Output the (x, y) coordinate of the center of the cell containing the given text.  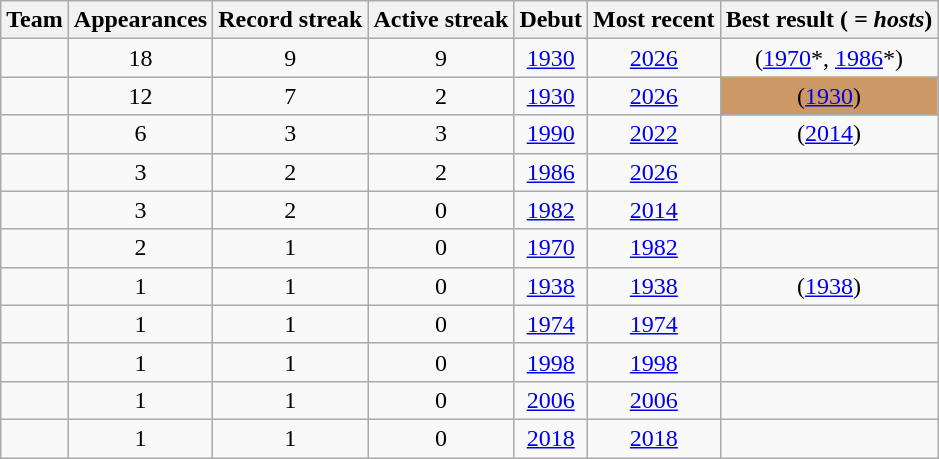
2022 (654, 134)
1990 (551, 134)
18 (140, 58)
7 (290, 96)
Appearances (140, 20)
Active streak (441, 20)
1970 (551, 248)
6 (140, 134)
12 (140, 96)
2014 (654, 210)
1986 (551, 172)
(1930) (829, 96)
(2014) (829, 134)
Best result ( = hosts) (829, 20)
Debut (551, 20)
Record streak (290, 20)
(1938) (829, 286)
(1970*, 1986*) (829, 58)
Most recent (654, 20)
Team (35, 20)
